From the cell containing the given text, extract its center point as [x, y] coordinate. 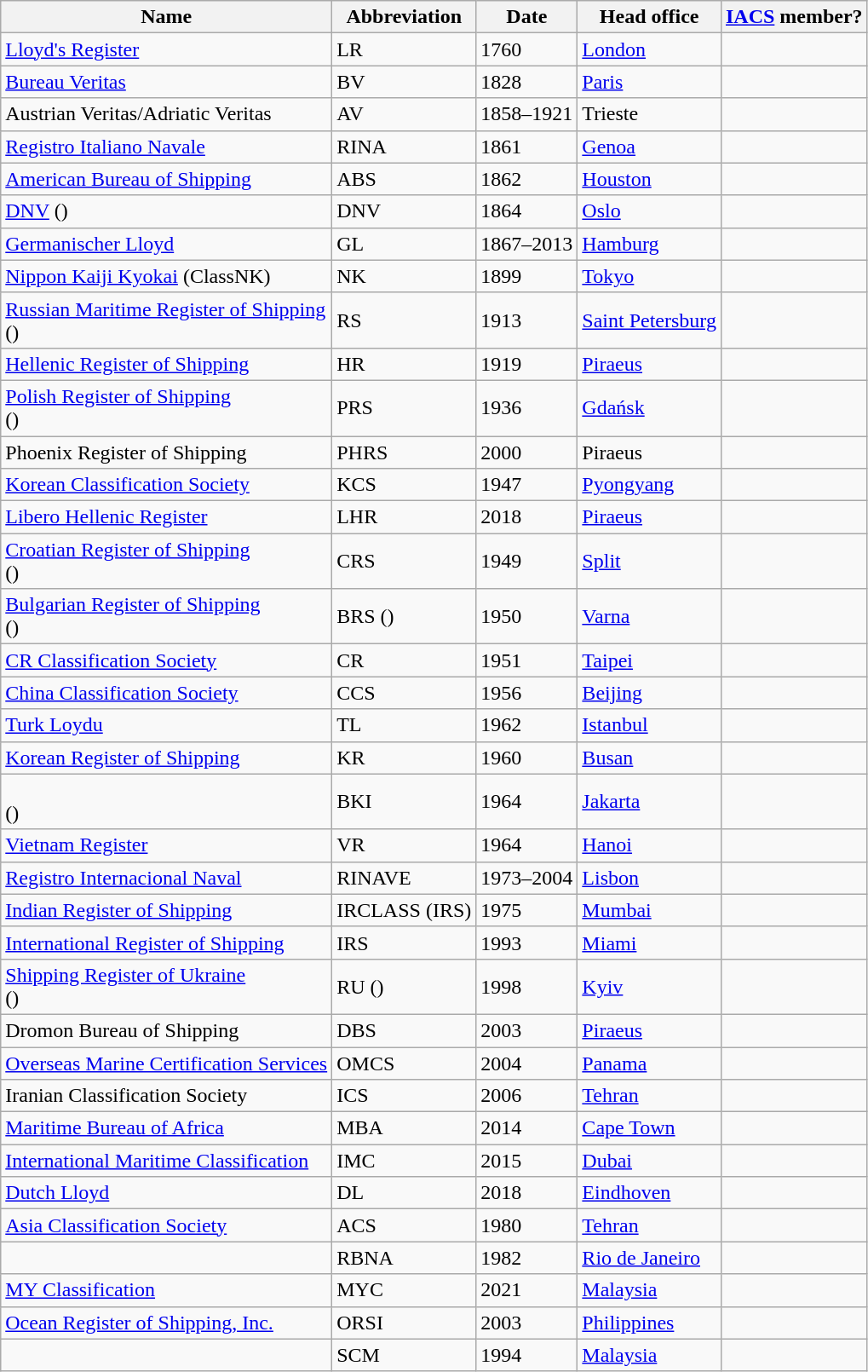
AV [404, 114]
1858–1921 [526, 114]
BKI [404, 801]
VR [404, 845]
2004 [526, 1063]
1899 [526, 276]
Phoenix Register of Shipping [167, 453]
RINAVE [404, 878]
Pyongyang [649, 485]
NK [404, 276]
CCS [404, 693]
ORSI [404, 1323]
Mumbai [649, 910]
ACS [404, 1225]
1913 [526, 320]
Ocean Register of Shipping, Inc. [167, 1323]
Iranian Classification Society [167, 1096]
CR Classification Society [167, 660]
American Bureau of Shipping [167, 179]
Beijing [649, 693]
Oslo [649, 211]
PHRS [404, 453]
BV [404, 82]
ABS [404, 179]
1861 [526, 147]
Miami [649, 943]
Tokyo [649, 276]
Overseas Marine Certification Services [167, 1063]
RS [404, 320]
Dromon Bureau of Shipping [167, 1030]
Date [526, 17]
Taipei [649, 660]
DL [404, 1193]
Indian Register of Shipping [167, 910]
1947 [526, 485]
KR [404, 758]
International Register of Shipping [167, 943]
Paris [649, 82]
GL [404, 244]
RINA [404, 147]
1950 [526, 617]
Head office [649, 17]
ICS [404, 1096]
Registro Internacional Naval [167, 878]
2014 [526, 1128]
Nippon Kaiji Kyokai (ClassNK) [167, 276]
1828 [526, 82]
BRS () [404, 617]
HR [404, 364]
Busan [649, 758]
London [649, 49]
Polish Register of Shipping() [167, 407]
2006 [526, 1096]
Istanbul [649, 725]
1919 [526, 364]
DNV () [167, 211]
Jakarta [649, 801]
KCS [404, 485]
Bulgarian Register of Shipping() [167, 617]
Houston [649, 179]
2021 [526, 1290]
1960 [526, 758]
Russian Maritime Register of Shipping() [167, 320]
RU () [404, 987]
Trieste [649, 114]
1867–2013 [526, 244]
Germanischer Lloyd [167, 244]
Korean Classification Society [167, 485]
2000 [526, 453]
1936 [526, 407]
DBS [404, 1030]
LHR [404, 517]
TL [404, 725]
IRS [404, 943]
1951 [526, 660]
1956 [526, 693]
Austrian Veritas/Adriatic Veritas [167, 114]
China Classification Society [167, 693]
MYC [404, 1290]
1949 [526, 561]
SCM [404, 1355]
1982 [526, 1258]
Abbreviation [404, 17]
1864 [526, 211]
Lloyd's Register [167, 49]
1862 [526, 179]
Shipping Register of Ukraine() [167, 987]
MBA [404, 1128]
IRCLASS (IRS) [404, 910]
Dutch Lloyd [167, 1193]
Saint Petersburg [649, 320]
Hamburg [649, 244]
Lisbon [649, 878]
Genoa [649, 147]
2015 [526, 1161]
1993 [526, 943]
1973–2004 [526, 878]
1998 [526, 987]
Croatian Register of Shipping() [167, 561]
OMCS [404, 1063]
Eindhoven [649, 1193]
Vietnam Register [167, 845]
1962 [526, 725]
CRS [404, 561]
1994 [526, 1355]
Maritime Bureau of Africa [167, 1128]
Varna [649, 617]
1975 [526, 910]
Bureau Veritas [167, 82]
() [167, 801]
Cape Town [649, 1128]
IMC [404, 1161]
Turk Loydu [167, 725]
LR [404, 49]
International Maritime Classification [167, 1161]
Hanoi [649, 845]
DNV [404, 211]
CR [404, 660]
Rio de Janeiro [649, 1258]
Korean Register of Shipping [167, 758]
RBNA [404, 1258]
Split [649, 561]
IACS member? [794, 17]
Kyiv [649, 987]
Philippines [649, 1323]
Libero Hellenic Register [167, 517]
Asia Classification Society [167, 1225]
Registro Italiano Navale [167, 147]
1760 [526, 49]
Gdańsk [649, 407]
Name [167, 17]
Panama [649, 1063]
Hellenic Register of Shipping [167, 364]
PRS [404, 407]
Dubai [649, 1161]
MY Classification [167, 1290]
1980 [526, 1225]
